Capture the cell that displays the provided text and extract its [X, Y] central coordinate. 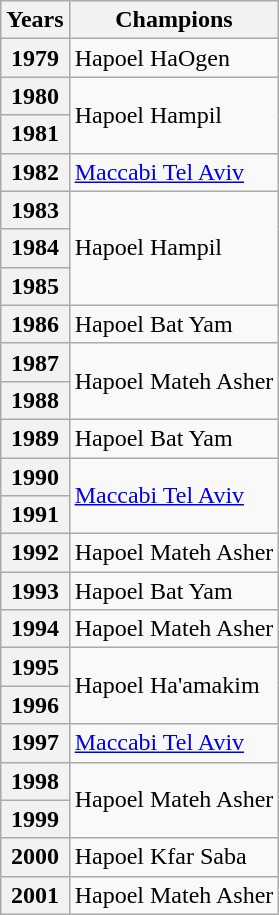
Hapoel Ha'amakim [174, 686]
1998 [35, 781]
1980 [35, 96]
1993 [35, 591]
Hapoel HaOgen [174, 58]
1988 [35, 400]
1997 [35, 743]
2000 [35, 857]
1999 [35, 819]
Hapoel Kfar Saba [174, 857]
1985 [35, 286]
Champions [174, 20]
1982 [35, 172]
1984 [35, 248]
1990 [35, 477]
1995 [35, 667]
1992 [35, 553]
1986 [35, 324]
1983 [35, 210]
Years [35, 20]
1989 [35, 438]
2001 [35, 895]
1981 [35, 134]
1991 [35, 515]
1979 [35, 58]
1996 [35, 705]
1987 [35, 362]
1994 [35, 629]
